Capture the cell that displays the provided text and extract its [X, Y] central coordinate. 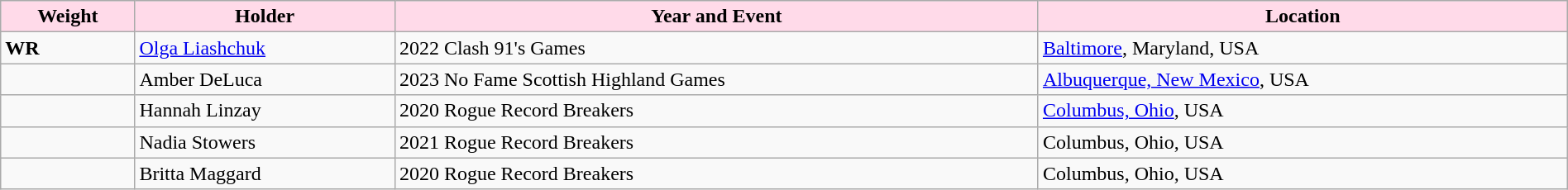
Year and Event [716, 17]
2021 Rogue Record Breakers [716, 142]
Olga Liashchuk [265, 48]
Albuquerque, New Mexico, USA [1303, 79]
Nadia Stowers [265, 142]
2022 Clash 91's Games [716, 48]
Hannah Linzay [265, 111]
Amber DeLuca [265, 79]
Britta Maggard [265, 173]
Baltimore, Maryland, USA [1303, 48]
WR [68, 48]
Weight [68, 17]
Holder [265, 17]
2023 No Fame Scottish Highland Games [716, 79]
Location [1303, 17]
